Capture the cell that displays the provided text and extract its (X, Y) central coordinate. 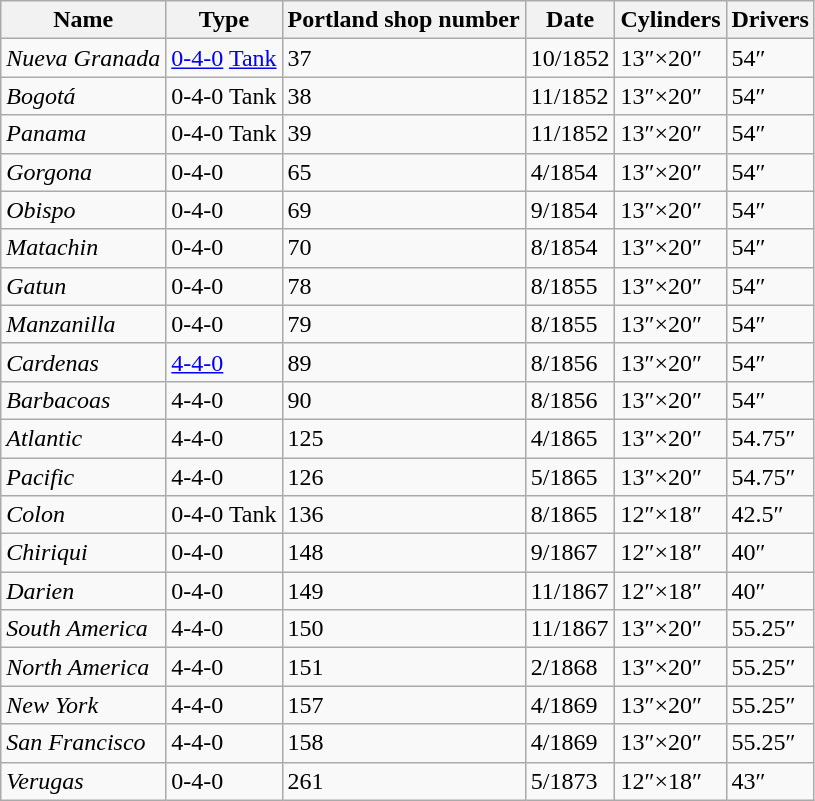
43″ (770, 781)
148 (404, 553)
2/1868 (570, 667)
Verugas (84, 781)
San Francisco (84, 743)
78 (404, 286)
42.5″ (770, 515)
9/1867 (570, 553)
Chiriqui (84, 553)
Colon (84, 515)
Gorgona (84, 172)
South America (84, 629)
4/1865 (570, 438)
Gatun (84, 286)
Drivers (770, 20)
79 (404, 324)
89 (404, 362)
37 (404, 58)
Manzanilla (84, 324)
Atlantic (84, 438)
5/1865 (570, 477)
Barbacoas (84, 400)
Panama (84, 134)
125 (404, 438)
Portland shop number (404, 20)
Matachin (84, 248)
261 (404, 781)
39 (404, 134)
70 (404, 248)
150 (404, 629)
9/1854 (570, 210)
157 (404, 705)
151 (404, 667)
Nueva Granada (84, 58)
Name (84, 20)
8/1854 (570, 248)
38 (404, 96)
126 (404, 477)
Cardenas (84, 362)
158 (404, 743)
Darien (84, 591)
Obispo (84, 210)
Type (224, 20)
Cylinders (670, 20)
8/1865 (570, 515)
10/1852 (570, 58)
New York (84, 705)
90 (404, 400)
136 (404, 515)
Date (570, 20)
North America (84, 667)
5/1873 (570, 781)
65 (404, 172)
69 (404, 210)
Pacific (84, 477)
Bogotá (84, 96)
4/1854 (570, 172)
149 (404, 591)
